Pinpoint the cell where the given text exists, returning its [X, Y] midpoint coordinate. 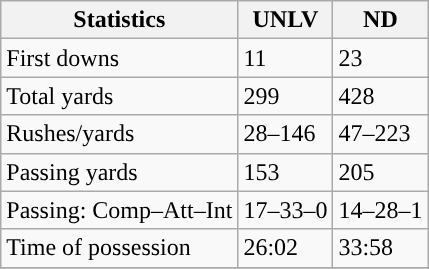
14–28–1 [380, 210]
33:58 [380, 248]
299 [286, 96]
ND [380, 20]
28–146 [286, 134]
Rushes/yards [120, 134]
Passing yards [120, 172]
47–223 [380, 134]
Total yards [120, 96]
Passing: Comp–Att–Int [120, 210]
Statistics [120, 20]
153 [286, 172]
23 [380, 58]
Time of possession [120, 248]
205 [380, 172]
17–33–0 [286, 210]
428 [380, 96]
UNLV [286, 20]
26:02 [286, 248]
11 [286, 58]
First downs [120, 58]
